Locate the cell with the specified text and output its (X, Y) center coordinate. 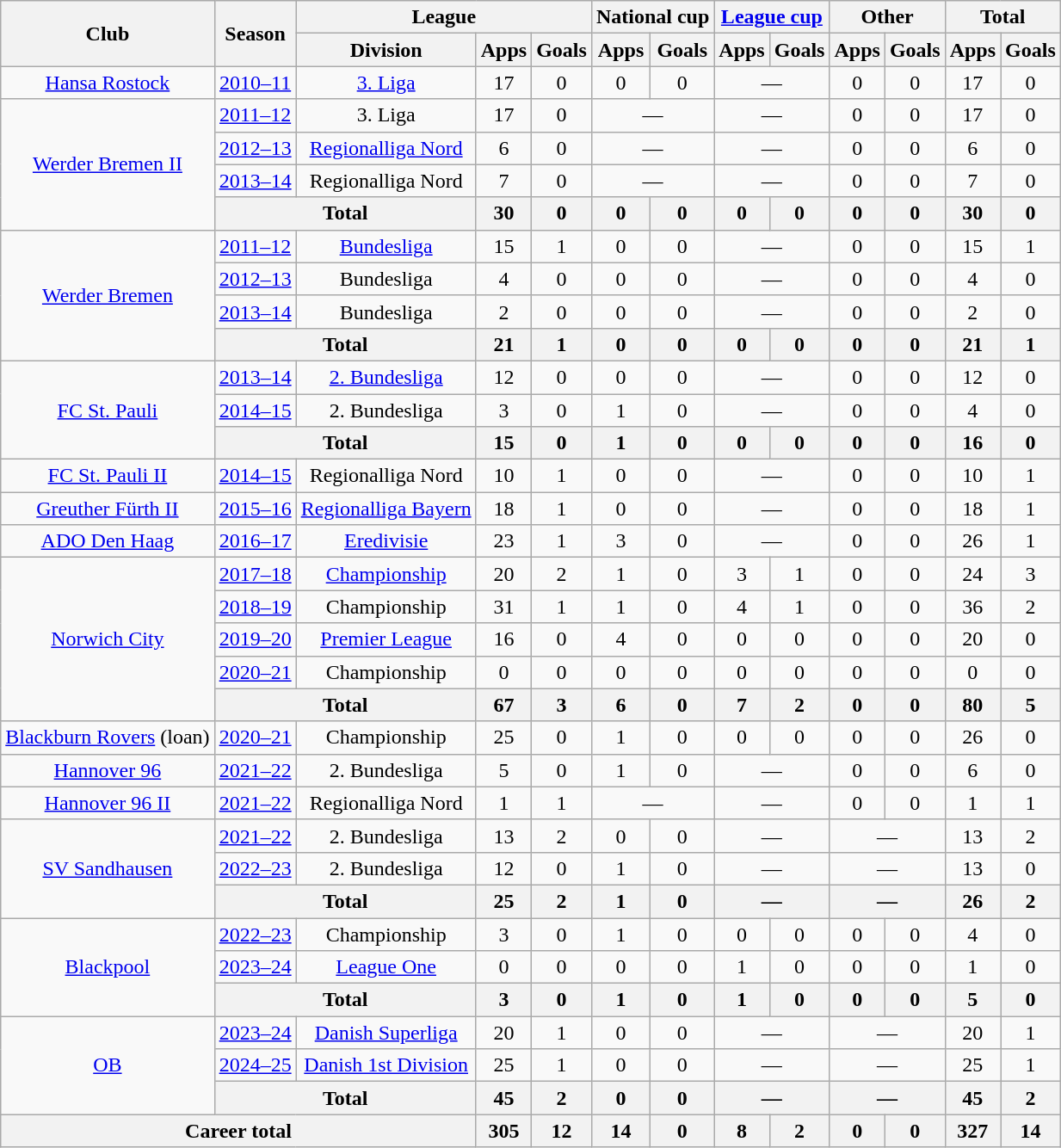
Werder Bremen (108, 295)
23 (503, 541)
ADO Den Haag (108, 541)
2016–17 (255, 541)
Career total (238, 1131)
2010–11 (255, 83)
Season (255, 34)
Blackpool (108, 966)
Greuther Fürth II (108, 509)
Werder Bremen II (108, 164)
Blackburn Rovers (loan) (108, 738)
Division (386, 50)
FC St. Pauli (108, 410)
Premier League (386, 639)
Club (108, 34)
2017–18 (255, 574)
SV Sandhausen (108, 868)
Other (887, 17)
80 (972, 705)
Hannover 96 (108, 770)
2015–16 (255, 509)
OB (108, 1065)
31 (503, 607)
Eredivisie (386, 541)
24 (972, 574)
327 (972, 1131)
Danish Superliga (386, 1033)
League (444, 17)
36 (972, 607)
8 (742, 1131)
305 (503, 1131)
Hannover 96 II (108, 803)
Regionalliga Bayern (386, 509)
2018–19 (255, 607)
67 (503, 705)
Norwich City (108, 639)
League cup (772, 17)
2019–20 (255, 639)
FC St. Pauli II (108, 476)
Danish 1st Division (386, 1065)
2024–25 (255, 1065)
League One (386, 967)
Hansa Rostock (108, 83)
National cup (652, 17)
